For the text-containing cell, return its midpoint in (X, Y) coordinate format. 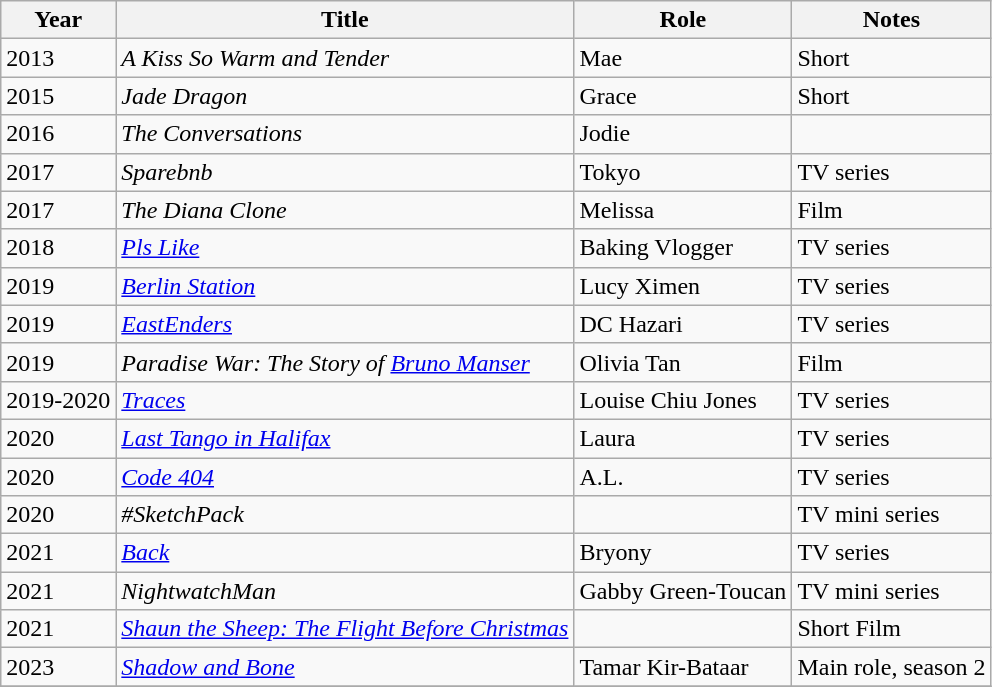
Title (345, 20)
Sparebnb (345, 172)
Pls Like (345, 248)
2018 (58, 248)
Lucy Ximen (683, 286)
Short Film (892, 629)
Louise Chiu Jones (683, 400)
Gabby Green-Toucan (683, 591)
Laura (683, 438)
Paradise War: The Story of Bruno Manser (345, 362)
2019-2020 (58, 400)
Last Tango in Halifax (345, 438)
Mae (683, 58)
Code 404 (345, 477)
NightwatchMan (345, 591)
A.L. (683, 477)
The Diana Clone (345, 210)
Baking Vlogger (683, 248)
Year (58, 20)
A Kiss So Warm and Tender (345, 58)
Olivia Tan (683, 362)
2015 (58, 96)
Tokyo (683, 172)
Notes (892, 20)
Role (683, 20)
2023 (58, 667)
Main role, season 2 (892, 667)
Jade Dragon (345, 96)
Melissa (683, 210)
Back (345, 553)
Berlin Station (345, 286)
Grace (683, 96)
Bryony (683, 553)
#SketchPack (345, 515)
Jodie (683, 134)
The Conversations (345, 134)
Traces (345, 400)
DC Hazari (683, 324)
Shadow and Bone (345, 667)
EastEnders (345, 324)
2016 (58, 134)
Shaun the Sheep: The Flight Before Christmas (345, 629)
Tamar Kir-Bataar (683, 667)
2013 (58, 58)
